Scan for the cell matching the given text and deliver its (x, y) coordinate at center. 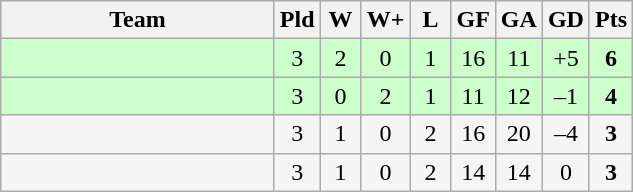
Pts (610, 20)
12 (518, 96)
Team (138, 20)
GF (473, 20)
W+ (386, 20)
GA (518, 20)
GD (566, 20)
W (340, 20)
L (430, 20)
20 (518, 134)
Pld (297, 20)
–4 (566, 134)
–1 (566, 96)
6 (610, 58)
+5 (566, 58)
4 (610, 96)
